For the text-containing cell, return its midpoint in [X, Y] coordinate format. 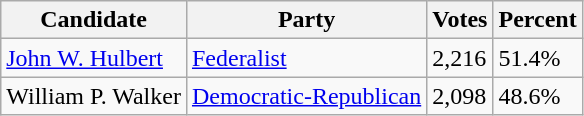
2,216 [460, 58]
Votes [460, 20]
48.6% [538, 96]
Percent [538, 20]
William P. Walker [94, 96]
2,098 [460, 96]
John W. Hulbert [94, 58]
Democratic-Republican [306, 96]
51.4% [538, 58]
Candidate [94, 20]
Party [306, 20]
Federalist [306, 58]
